Provide the (X, Y) coordinate of the cell's center where the given text is located.  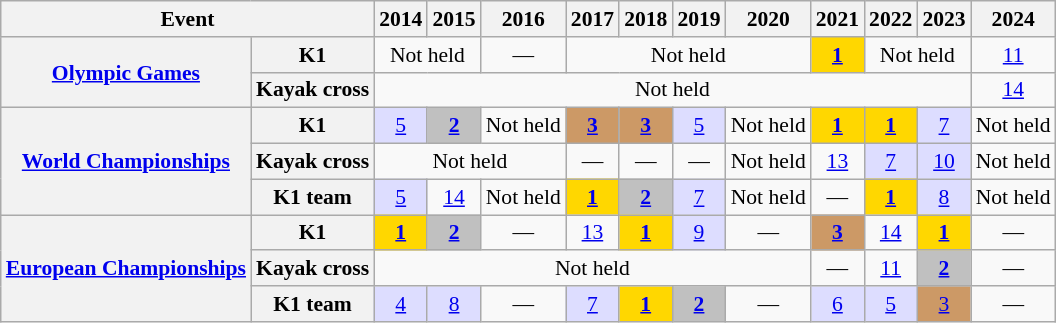
2022 (890, 19)
2015 (454, 19)
Event (188, 19)
2020 (768, 19)
2024 (1014, 19)
World Championships (126, 162)
6 (838, 304)
2017 (592, 19)
2014 (400, 19)
2016 (524, 19)
9 (698, 233)
2021 (838, 19)
European Championships (126, 268)
2019 (698, 19)
Olympic Games (126, 72)
4 (400, 304)
2023 (944, 19)
10 (944, 162)
2018 (646, 19)
